Output the (X, Y) coordinate of the center of the cell containing the given text.  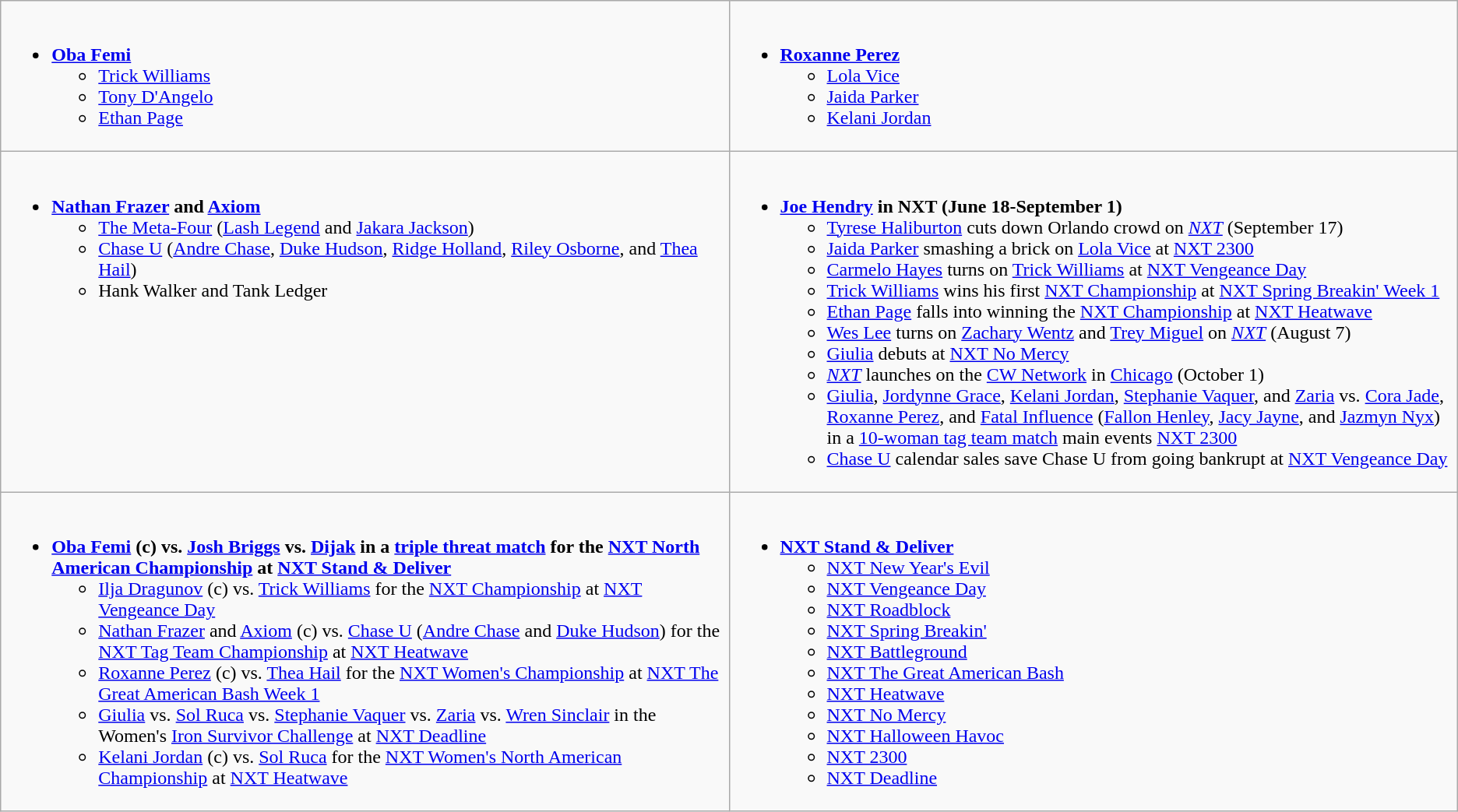
Roxanne PerezLola ViceJaida ParkerKelani Jordan (1093, 76)
Oba FemiTrick WilliamsTony D'AngeloEthan Page (364, 76)
